Scan for the cell matching the given text and deliver its [x, y] coordinate at center. 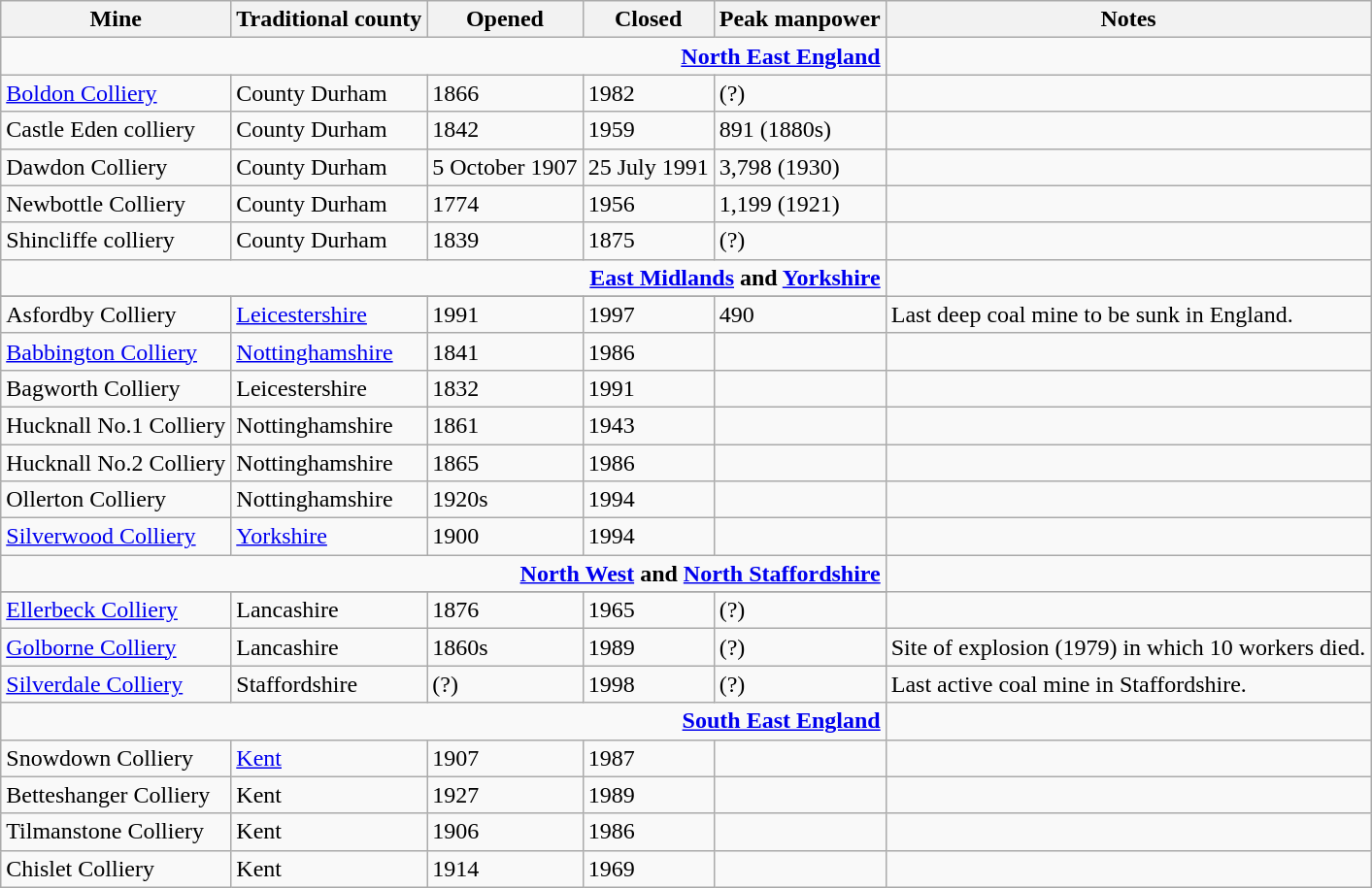
1914 [505, 869]
3,798 (1930) [800, 167]
1969 [649, 869]
Staffordshire [329, 684]
891 (1880s) [800, 130]
Babbington Colliery [117, 351]
East Midlands and Yorkshire [443, 278]
Silverdale Colliery [117, 684]
Ellerbeck Colliery [117, 610]
1841 [505, 351]
1865 [505, 463]
Tilmanstone Colliery [117, 832]
1875 [649, 241]
1832 [505, 388]
1943 [649, 425]
Opened [505, 19]
1907 [505, 758]
Ollerton Colliery [117, 500]
1842 [505, 130]
Castle Eden colliery [117, 130]
Notes [1128, 19]
Hucknall No.2 Colliery [117, 463]
1997 [649, 314]
Chislet Colliery [117, 869]
Newbottle Colliery [117, 204]
Last deep coal mine to be sunk in England. [1128, 314]
1906 [505, 832]
25 July 1991 [649, 167]
1959 [649, 130]
North East England [443, 56]
Last active coal mine in Staffordshire. [1128, 684]
1920s [505, 500]
1839 [505, 241]
1927 [505, 795]
Boldon Colliery [117, 93]
Closed [649, 19]
1987 [649, 758]
Yorkshire [329, 537]
490 [800, 314]
Betteshanger Colliery [117, 795]
Site of explosion (1979) in which 10 workers died. [1128, 647]
1,199 (1921) [800, 204]
Traditional county [329, 19]
Asfordby Colliery [117, 314]
1861 [505, 425]
Bagworth Colliery [117, 388]
5 October 1907 [505, 167]
1956 [649, 204]
Snowdown Colliery [117, 758]
Peak manpower [800, 19]
1998 [649, 684]
1982 [649, 93]
Shincliffe colliery [117, 241]
Dawdon Colliery [117, 167]
1860s [505, 647]
1900 [505, 537]
1774 [505, 204]
1876 [505, 610]
Silverwood Colliery [117, 537]
Mine [117, 19]
North West and North Staffordshire [443, 574]
Hucknall No.1 Colliery [117, 425]
1866 [505, 93]
South East England [443, 721]
Golborne Colliery [117, 647]
1965 [649, 610]
